Output the [X, Y] coordinate of the center of the cell containing the given text.  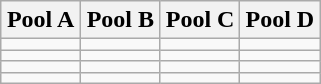
Pool C [200, 20]
Pool D [280, 20]
Pool A [41, 20]
Pool B [120, 20]
